Pinpoint the cell where the given text exists, returning its [x, y] midpoint coordinate. 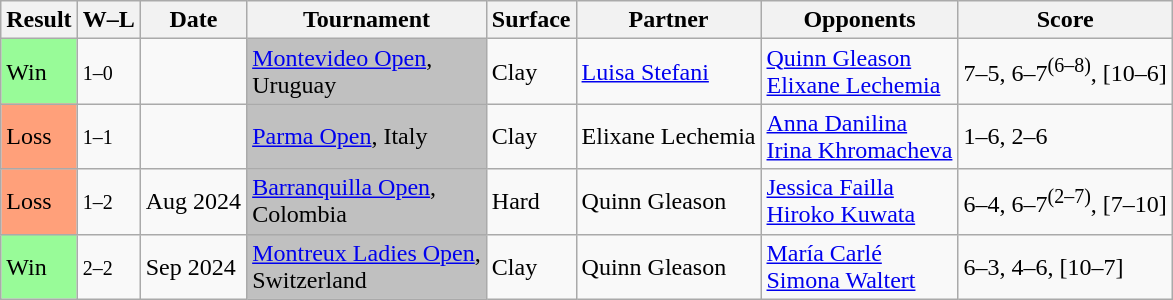
6–4, 6–7(2–7), [7–10] [1065, 202]
Hard [531, 202]
Montevideo Open, Uruguay [367, 72]
Surface [531, 20]
6–3, 4–6, [10–7] [1065, 266]
1–2 [108, 202]
Jessica Failla Hiroko Kuwata [860, 202]
María Carlé Simona Waltert [860, 266]
7–5, 6–7(6–8), [10–6] [1065, 72]
Elixane Lechemia [668, 136]
Aug 2024 [193, 202]
W–L [108, 20]
Quinn Gleason Elixane Lechemia [860, 72]
1–1 [108, 136]
Sep 2024 [193, 266]
Montreux Ladies Open, Switzerland [367, 266]
1–0 [108, 72]
Opponents [860, 20]
1–6, 2–6 [1065, 136]
2–2 [108, 266]
Result [39, 20]
Barranquilla Open, Colombia [367, 202]
Parma Open, Italy [367, 136]
Score [1065, 20]
Partner [668, 20]
Luisa Stefani [668, 72]
Date [193, 20]
Tournament [367, 20]
Anna Danilina Irina Khromacheva [860, 136]
